Output the [x, y] coordinate of the center of the cell containing the given text.  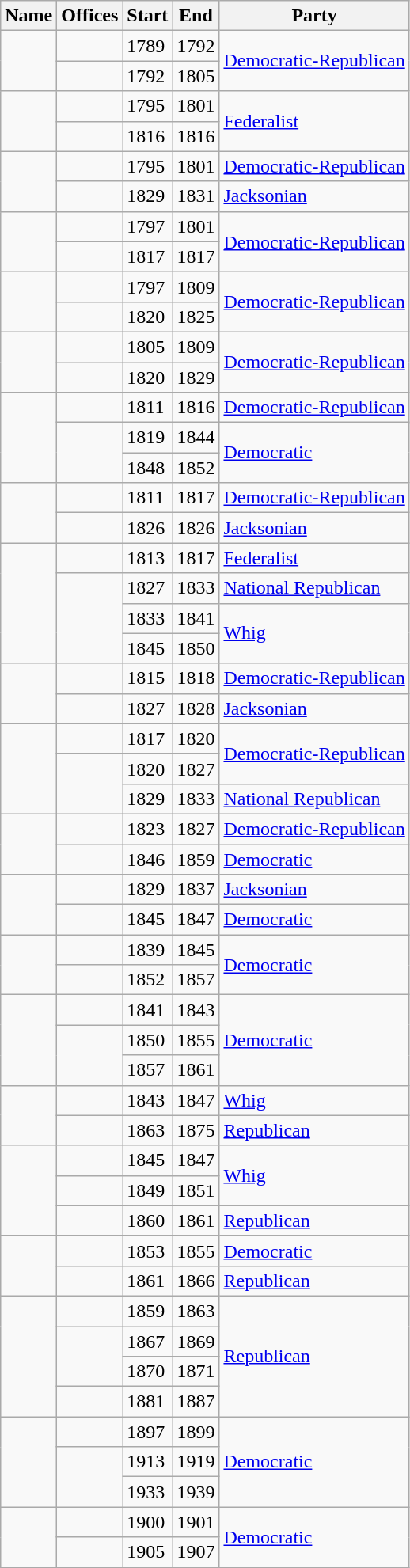
1844 [196, 438]
Name [28, 16]
1897 [147, 1432]
1866 [196, 1281]
End [196, 16]
1919 [196, 1462]
1849 [147, 1190]
1831 [196, 196]
Start [147, 16]
1853 [147, 1251]
1819 [147, 438]
1881 [147, 1402]
1839 [147, 950]
1933 [147, 1492]
Offices [90, 16]
1887 [196, 1402]
1828 [196, 708]
1837 [196, 890]
1905 [147, 1552]
1789 [147, 46]
1870 [147, 1372]
Party [314, 16]
1860 [147, 1221]
1899 [196, 1432]
1939 [196, 1492]
1871 [196, 1372]
1869 [196, 1342]
1913 [147, 1462]
1851 [196, 1190]
1901 [196, 1522]
1907 [196, 1552]
1818 [196, 678]
1900 [147, 1522]
1823 [147, 829]
1813 [147, 558]
1867 [147, 1342]
1875 [196, 1130]
1846 [147, 859]
1815 [147, 678]
1848 [147, 468]
1825 [196, 317]
